Identify which cell holds the provided text, then report its (x, y) central coordinate. 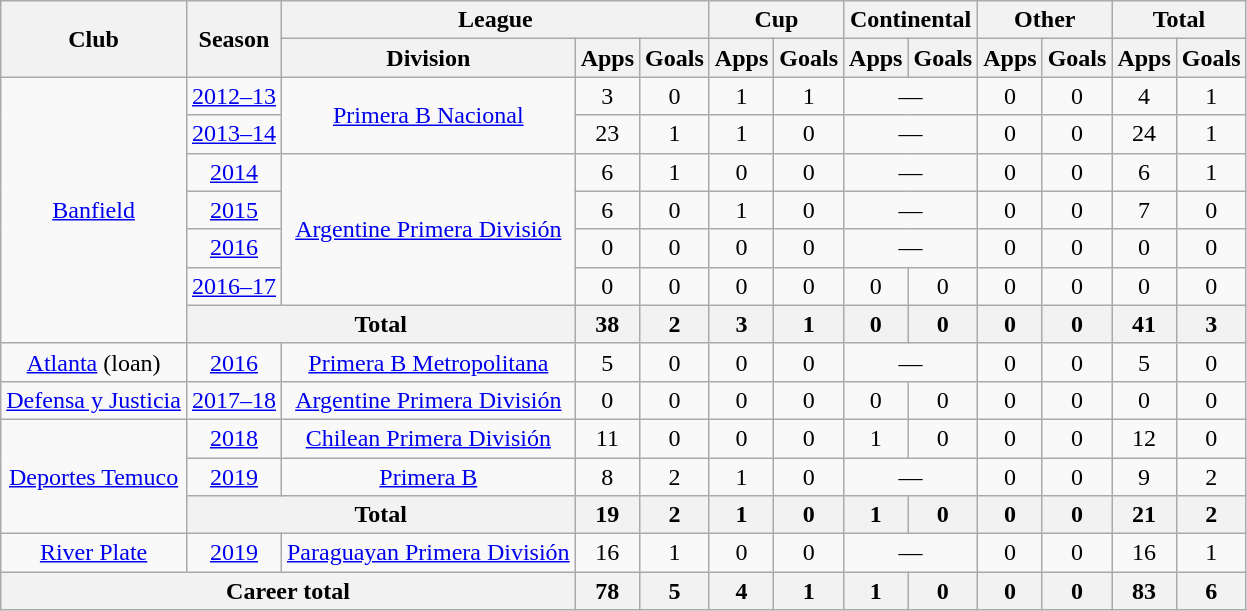
11 (607, 438)
Deportes Temuco (94, 476)
7 (1144, 210)
League (495, 20)
Primera B Metropolitana (428, 362)
Club (94, 39)
2017–18 (234, 400)
23 (607, 134)
Season (234, 39)
2015 (234, 210)
24 (1144, 134)
Primera B (428, 477)
8 (607, 477)
Banfield (94, 210)
Other (1045, 20)
2014 (234, 172)
41 (1144, 324)
Career total (288, 591)
78 (607, 591)
Cup (776, 20)
Division (428, 58)
River Plate (94, 553)
2013–14 (234, 134)
Paraguayan Primera División (428, 553)
2016–17 (234, 286)
Chilean Primera División (428, 438)
21 (1144, 515)
19 (607, 515)
38 (607, 324)
2012–13 (234, 96)
Primera B Nacional (428, 115)
Continental (911, 20)
2018 (234, 438)
12 (1144, 438)
83 (1144, 591)
Atlanta (loan) (94, 362)
Defensa y Justicia (94, 400)
9 (1144, 477)
